Extract the [X, Y] coordinate from the center of the cell holding the provided text.  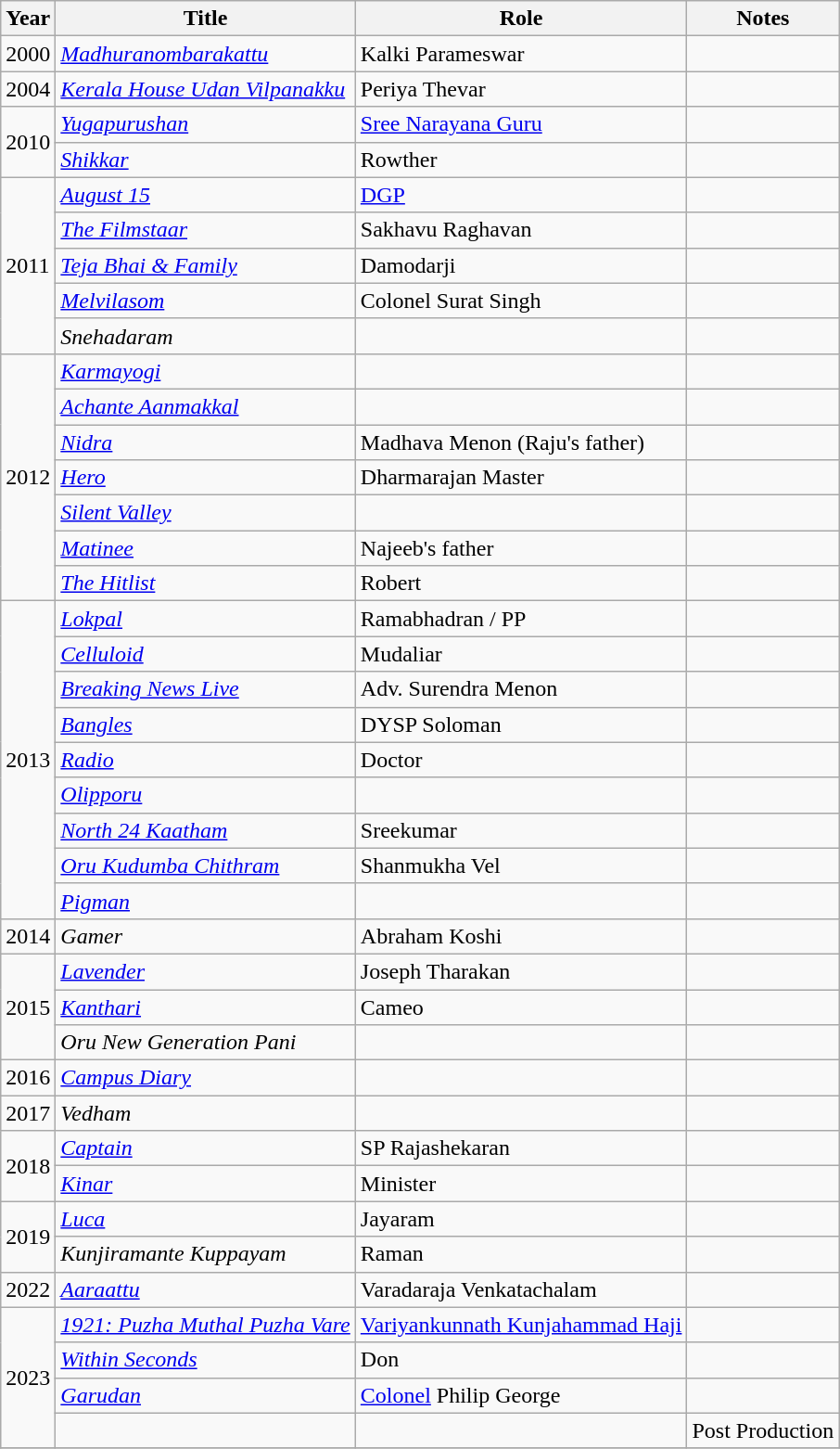
Madhuranombarakattu [206, 54]
Hero [206, 478]
2011 [28, 265]
Olipporu [206, 795]
Vedham [206, 1113]
Campus Diary [206, 1078]
The Filmstaar [206, 230]
2019 [28, 1237]
2023 [28, 1378]
North 24 Kaatham [206, 830]
Sreekumar [521, 830]
Yugapurushan [206, 124]
Role [521, 19]
Varadaraja Venkatachalam [521, 1289]
1921: Puzha Muthal Puzha Vare [206, 1325]
Joseph Tharakan [521, 971]
Kunjiramante Kuppayam [206, 1254]
2016 [28, 1078]
Don [521, 1360]
Post Production [763, 1430]
2004 [28, 89]
Kanthari [206, 1007]
Colonel Philip George [521, 1395]
2014 [28, 936]
Title [206, 19]
Ramabhadran / PP [521, 619]
Captain [206, 1148]
Karmayogi [206, 371]
Rowther [521, 160]
Gamer [206, 936]
Breaking News Live [206, 689]
Kinar [206, 1184]
DYSP Soloman [521, 724]
Kerala House Udan Vilpanakku [206, 89]
DGP [521, 195]
Notes [763, 19]
Doctor [521, 760]
Bangles [206, 724]
Snehadaram [206, 336]
Raman [521, 1254]
Jayaram [521, 1219]
Shikkar [206, 160]
Robert [521, 583]
2013 [28, 761]
Oru New Generation Pani [206, 1043]
Sree Narayana Guru [521, 124]
The Hitlist [206, 583]
Dharmarajan Master [521, 478]
Minister [521, 1184]
Oru Kudumba Chithram [206, 866]
Garudan [206, 1395]
Matinee [206, 548]
Aaraattu [206, 1289]
2000 [28, 54]
Periya Thevar [521, 89]
2010 [28, 142]
Radio [206, 760]
2017 [28, 1113]
August 15 [206, 195]
Year [28, 19]
Achante Aanmakkal [206, 406]
Shanmukha Vel [521, 866]
Teja Bhai & Family [206, 265]
Variyankunnath Kunjahammad Haji [521, 1325]
Pigman [206, 901]
Silent Valley [206, 513]
Lavender [206, 971]
2015 [28, 1007]
Najeeb's father [521, 548]
Within Seconds [206, 1360]
Sakhavu Raghavan [521, 230]
2022 [28, 1289]
Lokpal [206, 619]
Abraham Koshi [521, 936]
Damodarji [521, 265]
Kalki Parameswar [521, 54]
Luca [206, 1219]
Adv. Surendra Menon [521, 689]
Mudaliar [521, 654]
Celluloid [206, 654]
2012 [28, 477]
Melvilasom [206, 301]
Colonel Surat Singh [521, 301]
Madhava Menon (Raju's father) [521, 442]
Nidra [206, 442]
2018 [28, 1166]
SP Rajashekaran [521, 1148]
Cameo [521, 1007]
